Extract the (X, Y) coordinate from the center of the cell holding the provided text.  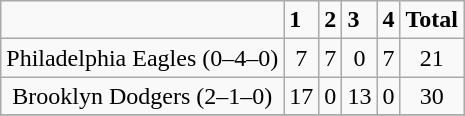
17 (302, 96)
4 (388, 20)
Philadelphia Eagles (0–4–0) (142, 58)
30 (432, 96)
3 (360, 20)
21 (432, 58)
13 (360, 96)
Brooklyn Dodgers (2–1–0) (142, 96)
Total (432, 20)
2 (330, 20)
1 (302, 20)
